Output the (X, Y) coordinate of the center of the cell containing the given text.  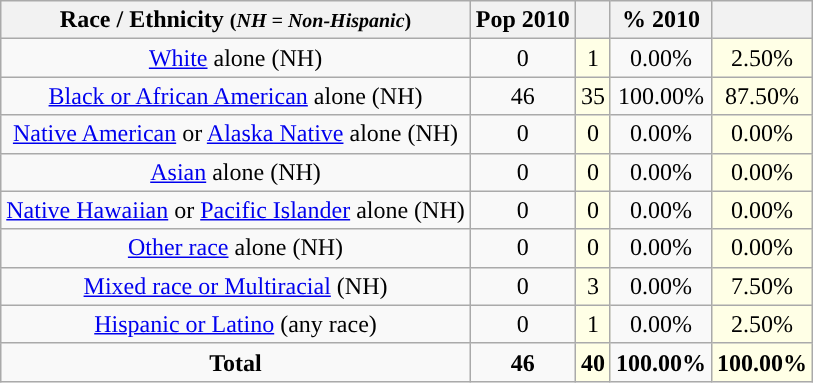
40 (592, 362)
Hispanic or Latino (any race) (236, 324)
Black or African American alone (NH) (236, 96)
Pop 2010 (522, 20)
% 2010 (660, 20)
Asian alone (NH) (236, 172)
3 (592, 286)
35 (592, 96)
Native Hawaiian or Pacific Islander alone (NH) (236, 210)
87.50% (762, 96)
7.50% (762, 286)
Other race alone (NH) (236, 248)
Mixed race or Multiracial (NH) (236, 286)
Native American or Alaska Native alone (NH) (236, 134)
Total (236, 362)
Race / Ethnicity (NH = Non-Hispanic) (236, 20)
White alone (NH) (236, 58)
